For the text-containing cell, return its midpoint in [X, Y] coordinate format. 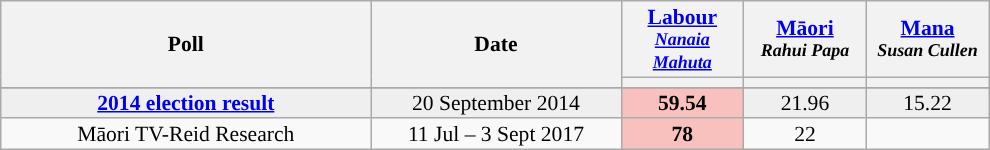
15.22 [928, 102]
11 Jul – 3 Sept 2017 [496, 134]
ManaSusan Cullen [928, 39]
78 [682, 134]
LabourNanaia Mahuta [682, 39]
MāoriRahui Papa [806, 39]
Date [496, 44]
59.54 [682, 102]
Māori TV-Reid Research [186, 134]
20 September 2014 [496, 102]
2014 election result [186, 102]
22 [806, 134]
Poll [186, 44]
21.96 [806, 102]
